Extract the [X, Y] coordinate from the center of the cell holding the provided text.  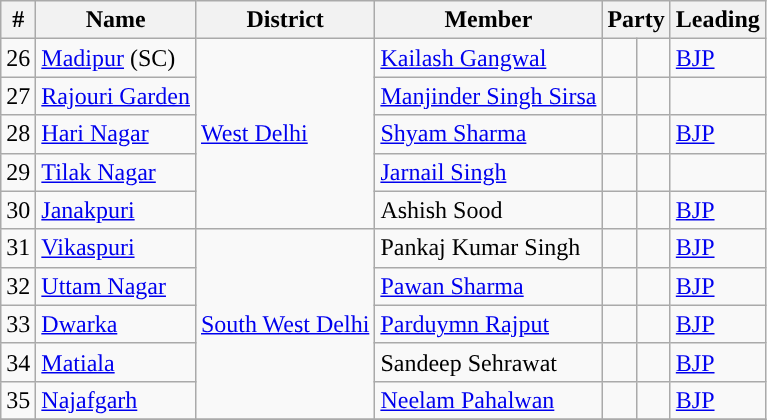
31 [18, 248]
32 [18, 286]
Matiala [116, 362]
Parduymn Rajput [488, 324]
27 [18, 96]
Madipur (SC) [116, 58]
Party [636, 20]
28 [18, 134]
Tilak Nagar [116, 172]
Kailash Gangwal [488, 58]
Vikaspuri [116, 248]
District [284, 20]
Rajouri Garden [116, 96]
Name [116, 20]
Member [488, 20]
30 [18, 210]
Sandeep Sehrawat [488, 362]
Jarnail Singh [488, 172]
Pankaj Kumar Singh [488, 248]
Shyam Sharma [488, 134]
West Delhi [284, 134]
Manjinder Singh Sirsa [488, 96]
Janakpuri [116, 210]
Ashish Sood [488, 210]
Pawan Sharma [488, 286]
Dwarka [116, 324]
29 [18, 172]
Leading [718, 20]
34 [18, 362]
Neelam Pahalwan [488, 400]
26 [18, 58]
Najafgarh [116, 400]
33 [18, 324]
# [18, 20]
35 [18, 400]
South West Delhi [284, 324]
Uttam Nagar [116, 286]
Hari Nagar [116, 134]
